Detect which cell encompasses the target text, then output its [x, y] center coordinate. 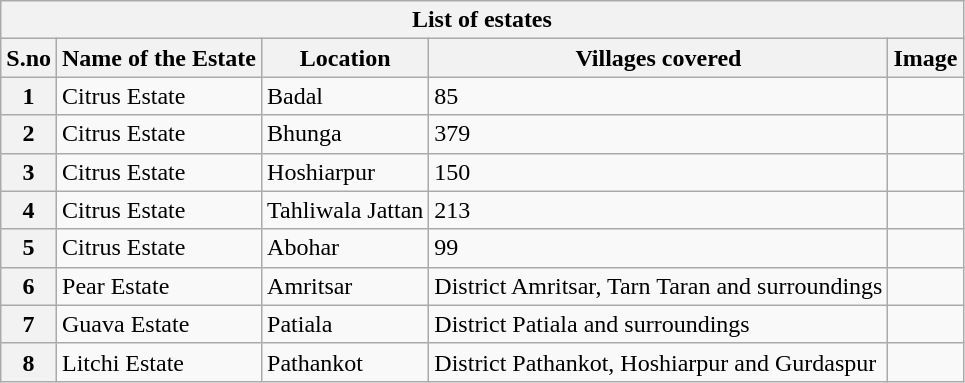
Bhunga [346, 134]
6 [29, 286]
Pear Estate [160, 286]
4 [29, 210]
List of estates [482, 20]
S.no [29, 58]
213 [658, 210]
Amritsar [346, 286]
Image [926, 58]
150 [658, 172]
85 [658, 96]
7 [29, 324]
Name of the Estate [160, 58]
Hoshiarpur [346, 172]
District Pathankot, Hoshiarpur and Gurdaspur [658, 362]
Litchi Estate [160, 362]
Location [346, 58]
5 [29, 248]
District Amritsar, Tarn Taran and surroundings [658, 286]
Tahliwala Jattan [346, 210]
8 [29, 362]
2 [29, 134]
Guava Estate [160, 324]
Pathankot [346, 362]
District Patiala and surroundings [658, 324]
1 [29, 96]
Patiala [346, 324]
Villages covered [658, 58]
Abohar [346, 248]
99 [658, 248]
3 [29, 172]
379 [658, 134]
Badal [346, 96]
